Detect which cell encompasses the target text, then output its [x, y] center coordinate. 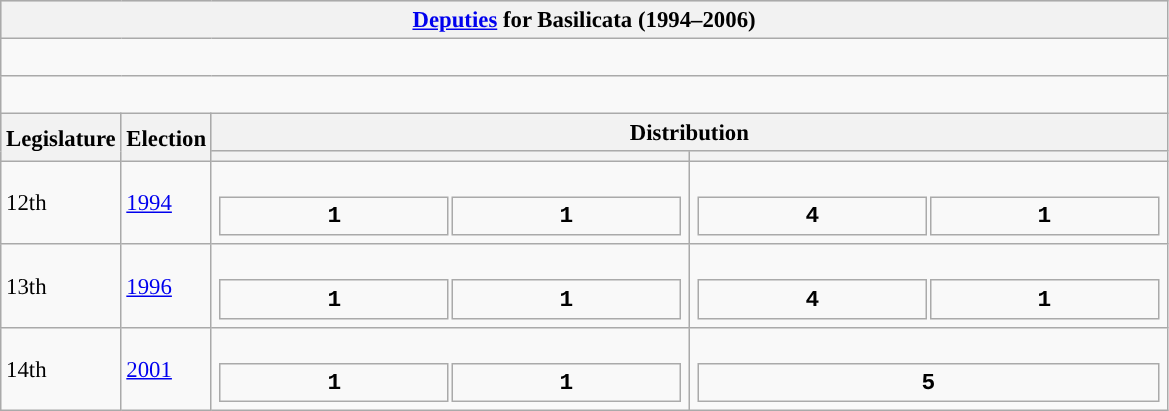
2001 [166, 368]
Election [166, 138]
14th [61, 368]
Deputies for Basilicata (1994–2006) [584, 20]
Distribution [689, 133]
Legislature [61, 138]
1996 [166, 286]
13th [61, 286]
1994 [166, 204]
12th [61, 204]
